Find where the given text appears and provide that cell's center as [x, y] coordinate. 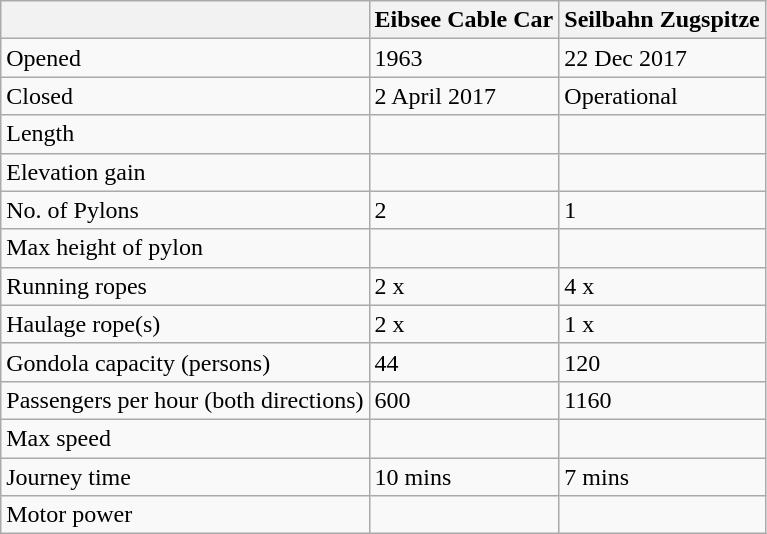
Running ropes [185, 286]
22 Dec 2017 [662, 58]
Opened [185, 58]
Operational [662, 96]
Passengers per hour (both directions) [185, 400]
1 x [662, 324]
10 mins [464, 477]
44 [464, 362]
Journey time [185, 477]
Gondola capacity (persons) [185, 362]
4 x [662, 286]
1 [662, 210]
Elevation gain [185, 172]
Max height of pylon [185, 248]
Motor power [185, 515]
2 [464, 210]
Max speed [185, 438]
Seilbahn Zugspitze [662, 20]
600 [464, 400]
2 April 2017 [464, 96]
1160 [662, 400]
Length [185, 134]
Eibsee Cable Car [464, 20]
Haulage rope(s) [185, 324]
Closed [185, 96]
No. of Pylons [185, 210]
7 mins [662, 477]
1963 [464, 58]
120 [662, 362]
